Return [X, Y] of the center of cell containing provided text 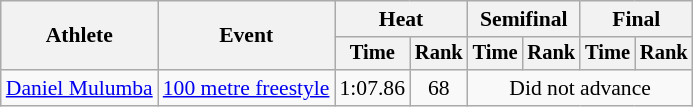
100 metre freestyle [246, 88]
68 [439, 88]
Event [246, 36]
1:07.86 [372, 88]
Daniel Mulumba [80, 88]
Did not advance [580, 88]
Semifinal [524, 19]
Heat [400, 19]
Final [636, 19]
Athlete [80, 36]
